Search for the cell housing the specified text and yield its (X, Y) center coordinate. 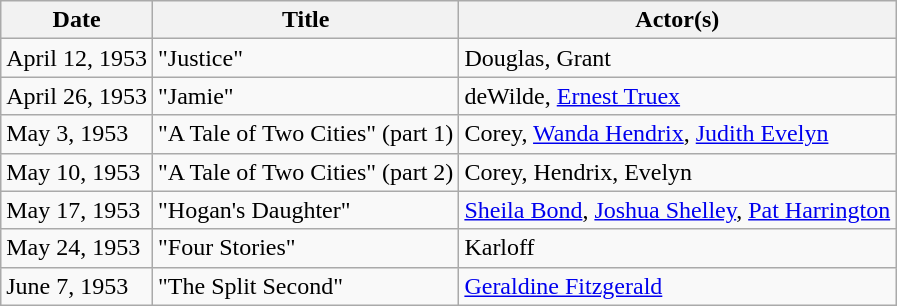
June 7, 1953 (77, 286)
April 26, 1953 (77, 96)
Sheila Bond, Joshua Shelley, Pat Harrington (678, 210)
"Hogan's Daughter" (305, 210)
Corey, Wanda Hendrix, Judith Evelyn (678, 134)
April 12, 1953 (77, 58)
Douglas, Grant (678, 58)
Title (305, 20)
"A Tale of Two Cities" (part 2) (305, 172)
Karloff (678, 248)
May 24, 1953 (77, 248)
"Justice" (305, 58)
May 3, 1953 (77, 134)
Corey, Hendrix, Evelyn (678, 172)
May 10, 1953 (77, 172)
"A Tale of Two Cities" (part 1) (305, 134)
"The Split Second" (305, 286)
deWilde, Ernest Truex (678, 96)
Date (77, 20)
"Four Stories" (305, 248)
Geraldine Fitzgerald (678, 286)
"Jamie" (305, 96)
May 17, 1953 (77, 210)
Actor(s) (678, 20)
